Return the (X, Y) coordinate for the center point of the cell that contains the specified text.  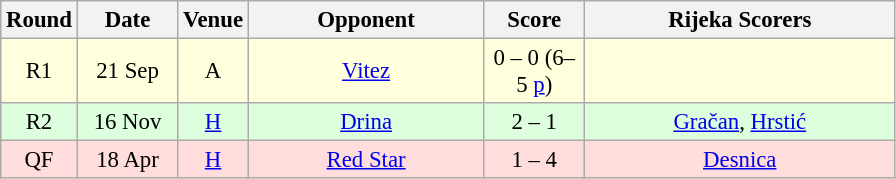
A (214, 72)
Desnica (740, 160)
R1 (39, 72)
Rijeka Scorers (740, 20)
0 – 0 (6–5 p) (534, 72)
Drina (366, 122)
Gračan, Hrstić (740, 122)
Venue (214, 20)
2 – 1 (534, 122)
Round (39, 20)
QF (39, 160)
18 Apr (128, 160)
Vitez (366, 72)
Score (534, 20)
1 – 4 (534, 160)
R2 (39, 122)
21 Sep (128, 72)
Red Star (366, 160)
Opponent (366, 20)
16 Nov (128, 122)
Date (128, 20)
